Return [x, y] of the center of cell containing provided text 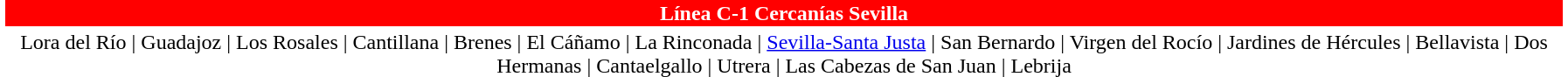
Línea C-1 Cercanías Sevilla [784, 13]
